Scan for the cell matching the given text and deliver its [x, y] coordinate at center. 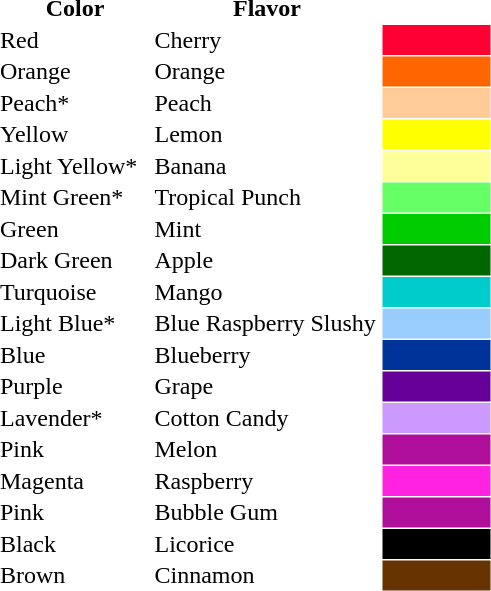
Lemon [267, 135]
Melon [267, 449]
Orange [267, 71]
Tropical Punch [267, 197]
Mango [267, 292]
Cotton Candy [267, 418]
Peach [267, 103]
Cinnamon [267, 575]
Grape [267, 387]
Cherry [267, 40]
Banana [267, 166]
Mint [267, 229]
Apple [267, 261]
Blueberry [267, 355]
Bubble Gum [267, 513]
Raspberry [267, 481]
Blue Raspberry Slushy [267, 323]
Licorice [267, 544]
